Find where the given text appears and provide that cell's center as (x, y) coordinate. 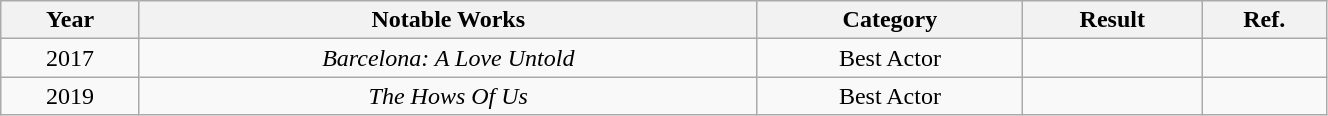
Result (1112, 20)
2019 (70, 96)
Year (70, 20)
The Hows Of Us (448, 96)
Category (890, 20)
Barcelona: A Love Untold (448, 58)
Notable Works (448, 20)
2017 (70, 58)
Ref. (1264, 20)
